Pinpoint the cell where the given text exists, returning its [X, Y] midpoint coordinate. 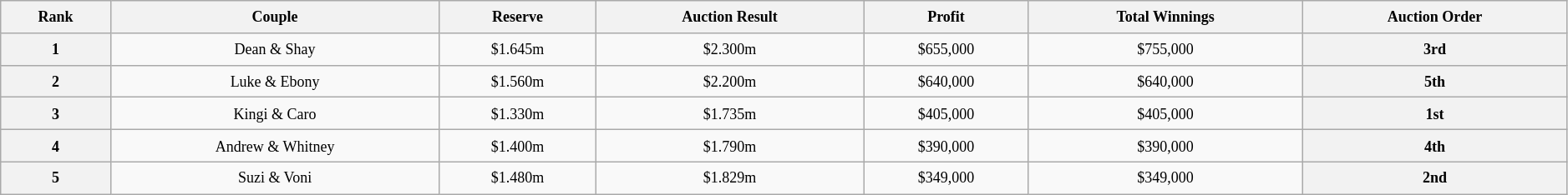
Rank [56, 17]
$655,000 [946, 48]
3 [56, 113]
3rd [1435, 48]
Auction Result [729, 17]
5th [1435, 82]
2 [56, 82]
Andrew & Whitney [274, 145]
1st [1435, 113]
$1.829m [729, 178]
5 [56, 178]
Couple [274, 17]
$1.480m [518, 178]
$2.200m [729, 82]
Auction Order [1435, 17]
$1.790m [729, 145]
$755,000 [1165, 48]
4th [1435, 145]
Profit [946, 17]
Luke & Ebony [274, 82]
Suzi & Voni [274, 178]
$1.645m [518, 48]
Kingi & Caro [274, 113]
4 [56, 145]
Total Winnings [1165, 17]
$2.300m [729, 48]
$1.400m [518, 145]
$1.330m [518, 113]
$1.735m [729, 113]
Dean & Shay [274, 48]
Reserve [518, 17]
1 [56, 48]
2nd [1435, 178]
$1.560m [518, 82]
